Return the (x, y) coordinate for the center point of the cell that contains the specified text.  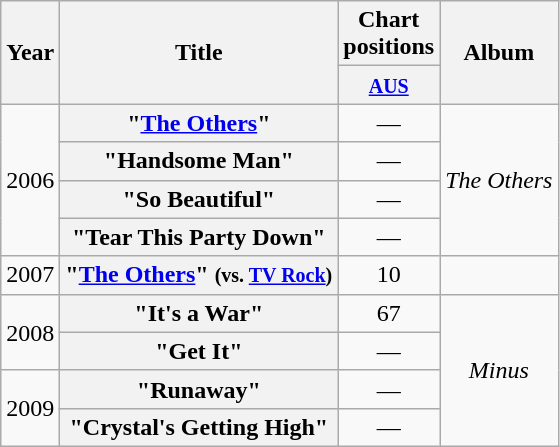
2007 (30, 275)
"So Beautiful" (199, 199)
Chart positions (389, 34)
Album (499, 52)
AUS (389, 85)
2006 (30, 180)
The Others (499, 180)
10 (389, 275)
Title (199, 52)
"Tear This Party Down" (199, 237)
2008 (30, 332)
"Runaway" (199, 389)
"Get It" (199, 351)
67 (389, 313)
"The Others" (vs. TV Rock) (199, 275)
"Handsome Man" (199, 161)
2009 (30, 408)
"The Others" (199, 123)
"It's a War" (199, 313)
"Crystal's Getting High" (199, 427)
Year (30, 52)
Minus (499, 370)
